Locate the cell with the specified text and output its [x, y] center coordinate. 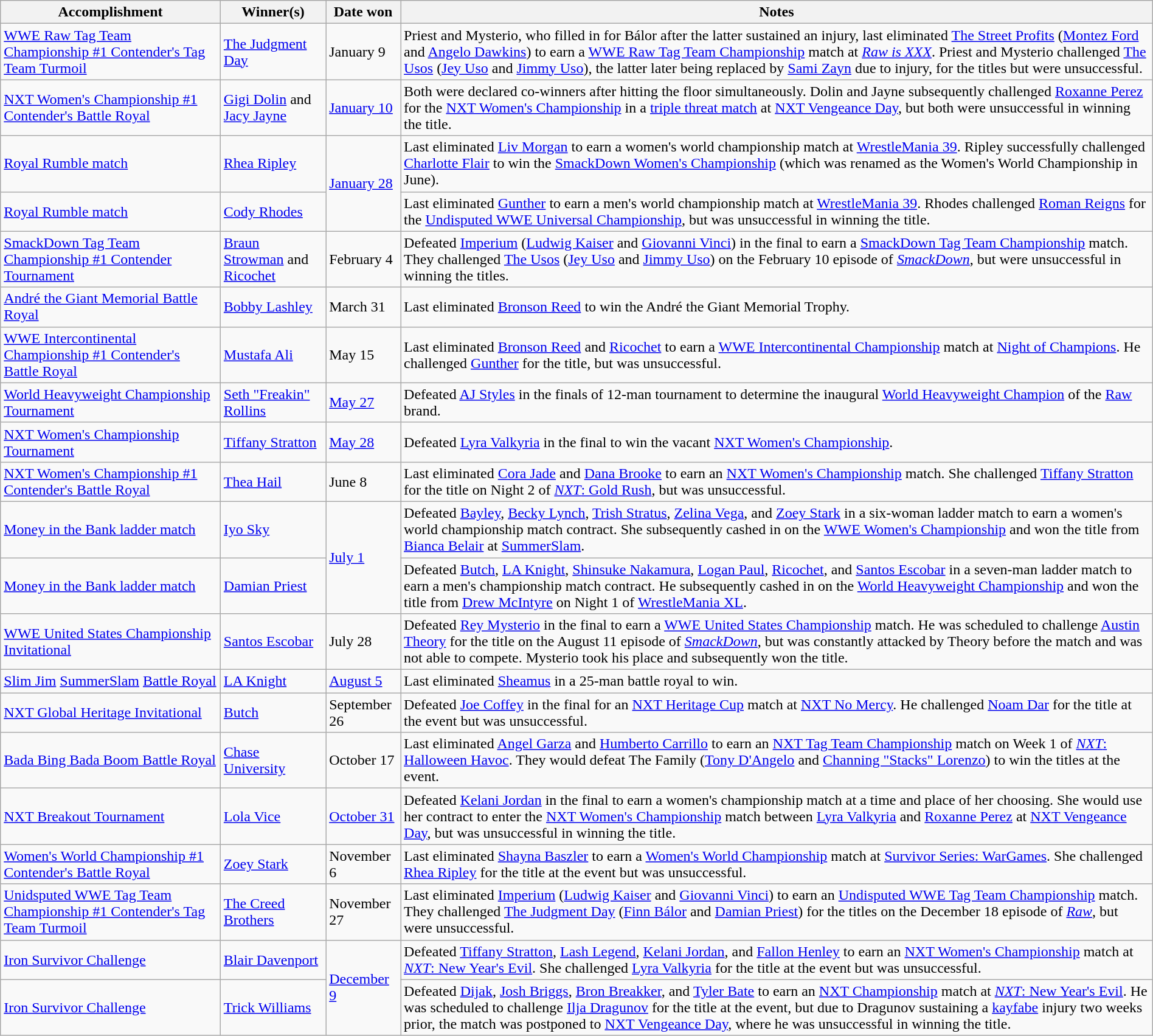
Santos Escobar [272, 642]
Butch [272, 713]
June 8 [364, 482]
February 4 [364, 259]
Chase University [272, 760]
Iyo Sky [272, 529]
Rhea Ripley [272, 164]
Zoey Stark [272, 864]
WWE Raw Tag Team Championship #1 Contender's Tag Team Turmoil [111, 52]
NXT Women's Championship Tournament [111, 442]
November 27 [364, 912]
Lola Vice [272, 816]
Last eliminated Bronson Reed to win the André the Giant Memorial Trophy. [777, 307]
Tiffany Stratton [272, 442]
Slim Jim SummerSlam Battle Royal [111, 681]
LA Knight [272, 681]
Date won [364, 12]
Winner(s) [272, 12]
January 28 [364, 184]
August 5 [364, 681]
Blair Davenport [272, 960]
WWE Intercontinental Championship #1 Contender's Battle Royal [111, 355]
October 31 [364, 816]
Women's World Championship #1 Contender's Battle Royal [111, 864]
July 28 [364, 642]
Accomplishment [111, 12]
December 9 [364, 988]
October 17 [364, 760]
Bobby Lashley [272, 307]
January 10 [364, 108]
The Creed Brothers [272, 912]
September 26 [364, 713]
NXT Breakout Tournament [111, 816]
Mustafa Ali [272, 355]
Defeated Lyra Valkyria in the final to win the vacant NXT Women's Championship. [777, 442]
Trick Williams [272, 1007]
Notes [777, 12]
NXT Global Heritage Invitational [111, 713]
The Judgment Day [272, 52]
SmackDown Tag Team Championship #1 Contender Tournament [111, 259]
Damian Priest [272, 585]
Braun Strowman and Ricochet [272, 259]
March 31 [364, 307]
May 28 [364, 442]
July 1 [364, 557]
Cody Rhodes [272, 212]
Bada Bing Bada Boom Battle Royal [111, 760]
May 15 [364, 355]
Last eliminated Sheamus in a 25-man battle royal to win. [777, 681]
May 27 [364, 403]
January 9 [364, 52]
World Heavyweight Championship Tournament [111, 403]
Seth "Freakin" Rollins [272, 403]
André the Giant Memorial Battle Royal [111, 307]
November 6 [364, 864]
Unidsputed WWE Tag Team Championship #1 Contender's Tag Team Turmoil [111, 912]
WWE United States Championship Invitational [111, 642]
Gigi Dolin and Jacy Jayne [272, 108]
Defeated AJ Styles in the finals of 12-man tournament to determine the inaugural World Heavyweight Champion of the Raw brand. [777, 403]
Thea Hail [272, 482]
